Identify which cell holds the provided text, then report its (x, y) central coordinate. 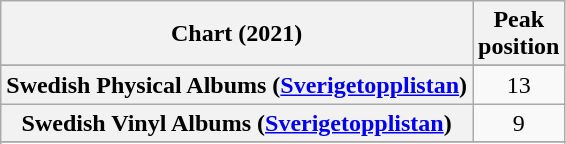
13 (519, 85)
9 (519, 123)
Peakposition (519, 34)
Swedish Vinyl Albums (Sverigetopplistan) (237, 123)
Chart (2021) (237, 34)
Swedish Physical Albums (Sverigetopplistan) (237, 85)
